Extract the [X, Y] coordinate from the center of the cell holding the provided text.  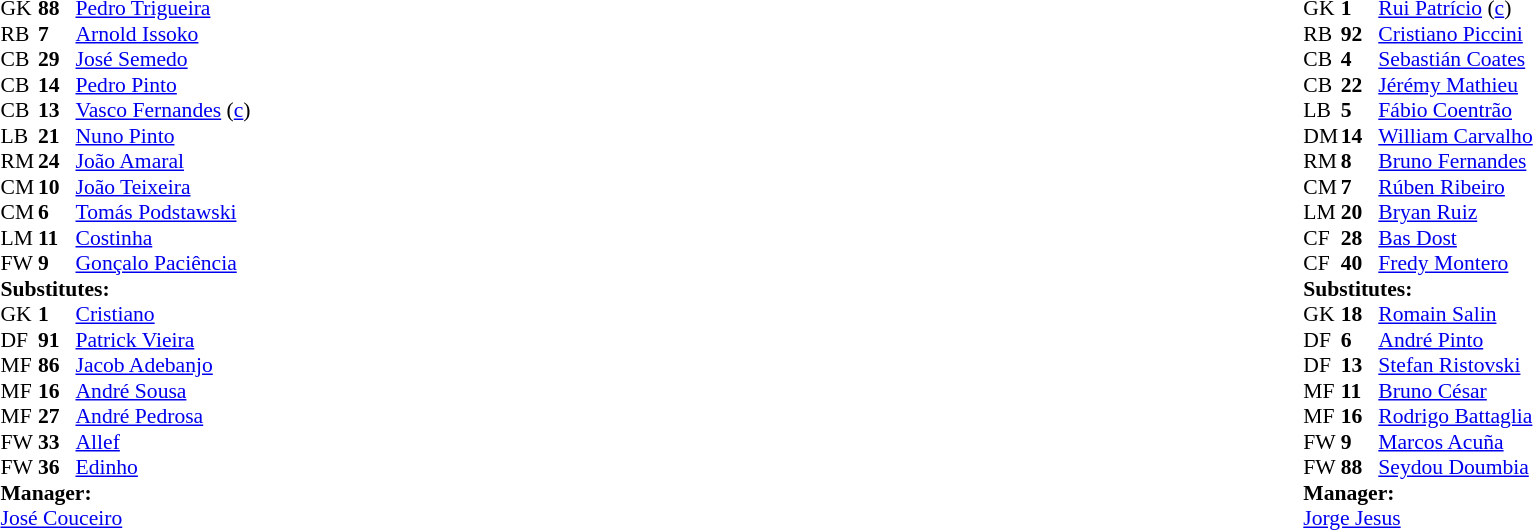
92 [1360, 34]
Rodrigo Battaglia [1455, 417]
Nuno Pinto [164, 136]
18 [1360, 315]
Cristiano [164, 315]
24 [57, 161]
Stefan Ristovski [1455, 365]
29 [57, 59]
André Pedrosa [164, 417]
Jacob Adebanjo [164, 365]
Costinha [164, 238]
8 [1360, 161]
Vasco Fernandes (c) [164, 111]
Edinho [164, 467]
Jérémy Mathieu [1455, 85]
Allef [164, 442]
88 [1360, 467]
Bruno César [1455, 391]
André Sousa [164, 391]
Rúben Ribeiro [1455, 187]
86 [57, 365]
4 [1360, 59]
36 [57, 467]
Tomás Podstawski [164, 213]
33 [57, 442]
20 [1360, 213]
Sebastián Coates [1455, 59]
1 [57, 315]
Pedro Pinto [164, 85]
Bas Dost [1455, 238]
William Carvalho [1455, 136]
10 [57, 187]
João Amaral [164, 161]
Marcos Acuña [1455, 442]
Bruno Fernandes [1455, 161]
22 [1360, 85]
40 [1360, 263]
Fábio Coentrão [1455, 111]
Patrick Vieira [164, 340]
Seydou Doumbia [1455, 467]
Cristiano Piccini [1455, 34]
Arnold Issoko [164, 34]
28 [1360, 238]
Fredy Montero [1455, 263]
André Pinto [1455, 340]
Bryan Ruiz [1455, 213]
91 [57, 340]
Gonçalo Paciência [164, 263]
27 [57, 417]
Romain Salin [1455, 315]
DM [1322, 136]
21 [57, 136]
José Semedo [164, 59]
5 [1360, 111]
João Teixeira [164, 187]
